Locate the cell with the specified text and output its [x, y] center coordinate. 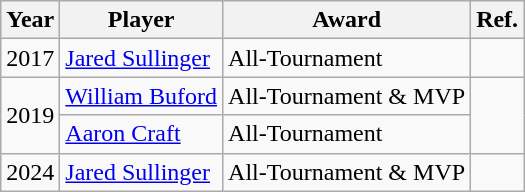
2024 [30, 172]
Ref. [498, 20]
Aaron Craft [142, 134]
Year [30, 20]
Player [142, 20]
Award [347, 20]
William Buford [142, 96]
2017 [30, 58]
2019 [30, 115]
